Pinpoint the cell where the given text exists, returning its [x, y] midpoint coordinate. 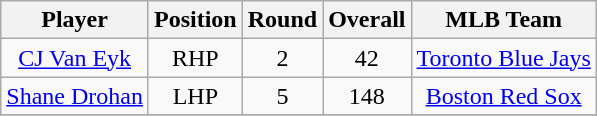
Round [282, 20]
LHP [195, 96]
Shane Drohan [75, 96]
MLB Team [504, 20]
Position [195, 20]
Overall [367, 20]
5 [282, 96]
2 [282, 58]
Player [75, 20]
CJ Van Eyk [75, 58]
148 [367, 96]
Boston Red Sox [504, 96]
Toronto Blue Jays [504, 58]
42 [367, 58]
RHP [195, 58]
